Detect which cell encompasses the target text, then output its (x, y) center coordinate. 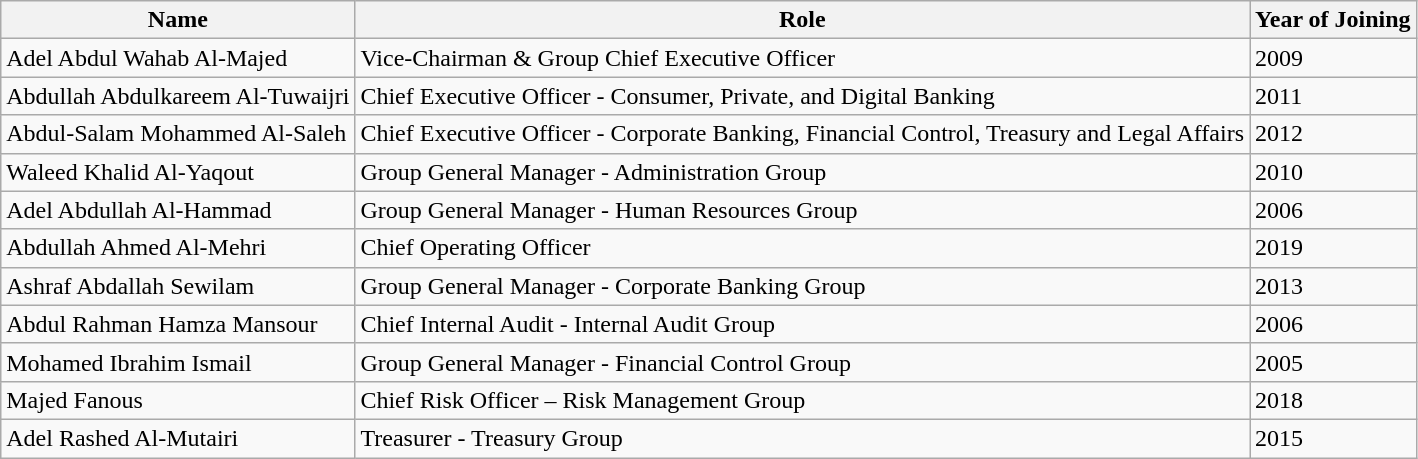
Abdullah Ahmed Al-Mehri (178, 248)
Year of Joining (1334, 20)
Treasurer - Treasury Group (802, 438)
Waleed Khalid Al-Yaqout (178, 172)
2009 (1334, 58)
Majed Fanous (178, 400)
2018 (1334, 400)
Chief Internal Audit - Internal Audit Group (802, 324)
2011 (1334, 96)
Chief Executive Officer - Consumer, Private, and Digital Banking (802, 96)
2013 (1334, 286)
Chief Executive Officer - Corporate Banking, Financial Control, Treasury and Legal Affairs (802, 134)
Role (802, 20)
2015 (1334, 438)
Adel Abdul Wahab Al-Majed (178, 58)
2005 (1334, 362)
Abdullah Abdulkareem Al-Tuwaijri (178, 96)
Adel Abdullah Al-Hammad (178, 210)
Name (178, 20)
2019 (1334, 248)
Adel Rashed Al-Mutairi (178, 438)
Group General Manager - Corporate Banking Group (802, 286)
Mohamed Ibrahim Ismail (178, 362)
Chief Operating Officer (802, 248)
Abdul-Salam Mohammed Al-Saleh (178, 134)
Group General Manager - Human Resources Group (802, 210)
Abdul Rahman Hamza Mansour (178, 324)
2012 (1334, 134)
2010 (1334, 172)
Group General Manager - Financial Control Group (802, 362)
Ashraf Abdallah Sewilam (178, 286)
Chief Risk Officer – Risk Management Group (802, 400)
Vice-Chairman & Group Chief Executive Officer (802, 58)
Group General Manager - Administration Group (802, 172)
